Output the [X, Y] coordinate of the center of the cell containing the given text.  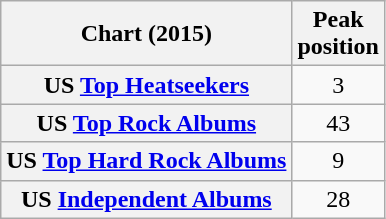
9 [338, 161]
Peakposition [338, 34]
43 [338, 123]
US Top Heatseekers [146, 85]
US Independent Albums [146, 199]
US Top Hard Rock Albums [146, 161]
28 [338, 199]
3 [338, 85]
Chart (2015) [146, 34]
US Top Rock Albums [146, 123]
